Locate the cell with the specified text and output its (X, Y) center coordinate. 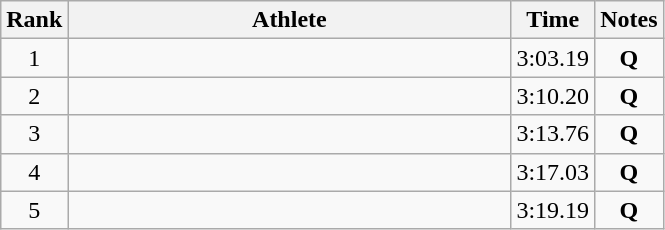
3:03.19 (553, 58)
3:19.19 (553, 210)
3:13.76 (553, 134)
5 (34, 210)
Time (553, 20)
Notes (629, 20)
Athlete (290, 20)
3:17.03 (553, 172)
3 (34, 134)
4 (34, 172)
1 (34, 58)
3:10.20 (553, 96)
Rank (34, 20)
2 (34, 96)
